Return (X, Y) of the center of cell containing provided text 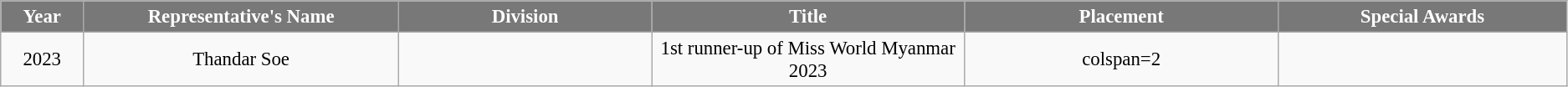
Placement (1121, 17)
Representative's Name (241, 17)
Special Awards (1422, 17)
1st runner-up of Miss World Myanmar 2023 (808, 60)
Division (525, 17)
2023 (42, 60)
Year (42, 17)
Thandar Soe (241, 60)
colspan=2 (1121, 60)
Title (808, 17)
